Pinpoint the cell where the given text exists, returning its (X, Y) midpoint coordinate. 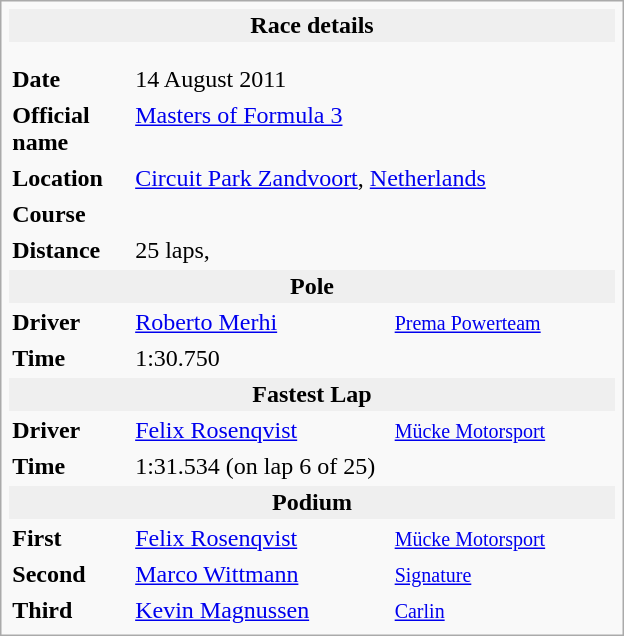
Prema Powerteam (504, 322)
Official name (69, 129)
Masters of Formula 3 (374, 129)
Second (69, 574)
Pole (312, 286)
First (69, 538)
14 August 2011 (260, 80)
Podium (312, 502)
Course (69, 214)
Marco Wittmann (260, 574)
25 laps, (374, 250)
Circuit Park Zandvoort, Netherlands (374, 178)
Carlin (504, 610)
Race details (312, 26)
Distance (69, 250)
1:31.534 (on lap 6 of 25) (374, 466)
Kevin Magnussen (260, 610)
Roberto Merhi (260, 322)
1:30.750 (374, 358)
Third (69, 610)
Fastest Lap (312, 394)
Location (69, 178)
Signature (504, 574)
Date (69, 80)
